Provide the (x, y) coordinate of the cell's center where the given text is located.  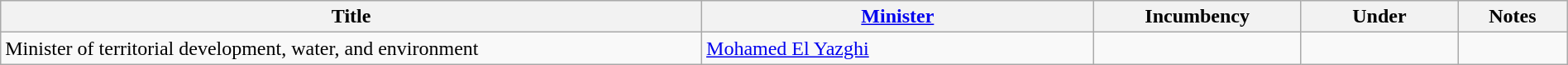
Title (351, 17)
Mohamed El Yazghi (898, 48)
Incumbency (1198, 17)
Minister of territorial development, water, and environment (351, 48)
Notes (1513, 17)
Under (1379, 17)
Minister (898, 17)
